Return [X, Y] of the center of cell containing provided text 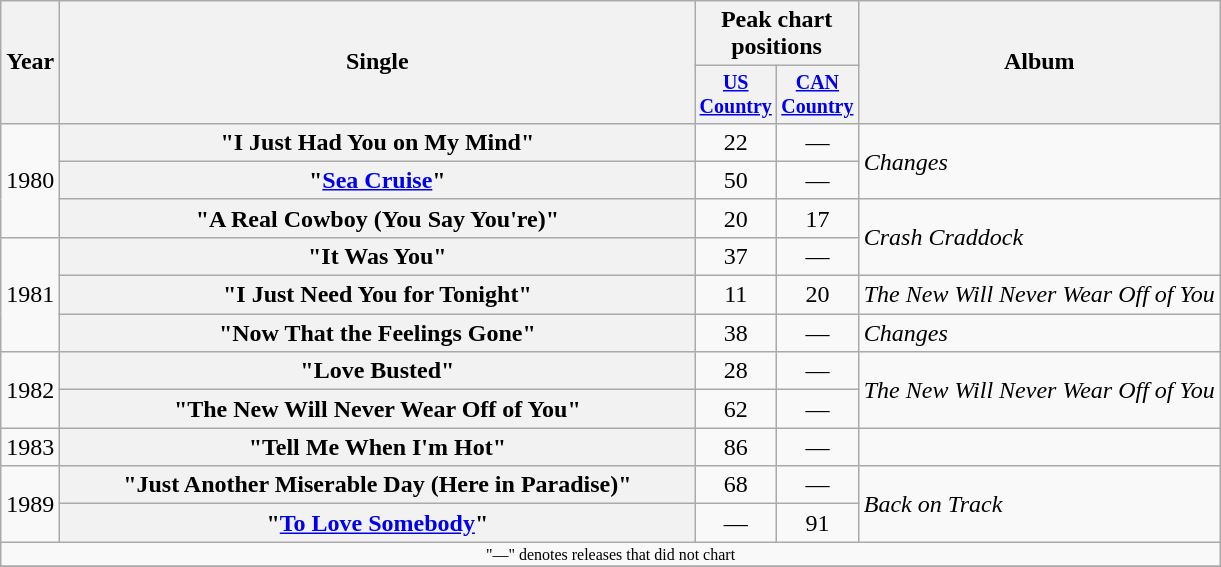
"It Was You" [378, 256]
1989 [30, 504]
CAN Country [818, 94]
"Sea Cruise" [378, 180]
1981 [30, 294]
"Tell Me When I'm Hot" [378, 447]
68 [736, 485]
91 [818, 523]
Year [30, 62]
Back on Track [1039, 504]
28 [736, 371]
"I Just Had You on My Mind" [378, 142]
US Country [736, 94]
"Now That the Feelings Gone" [378, 333]
"Love Busted" [378, 371]
"I Just Need You for Tonight" [378, 295]
50 [736, 180]
38 [736, 333]
"A Real Cowboy (You Say You're)" [378, 218]
"The New Will Never Wear Off of You" [378, 409]
"Just Another Miserable Day (Here in Paradise)" [378, 485]
17 [818, 218]
62 [736, 409]
Single [378, 62]
1983 [30, 447]
1980 [30, 180]
"—" denotes releases that did not chart [610, 554]
"To Love Somebody" [378, 523]
Peak chartpositions [776, 34]
86 [736, 447]
1982 [30, 390]
37 [736, 256]
Crash Craddock [1039, 237]
11 [736, 295]
22 [736, 142]
Album [1039, 62]
